Return the [x, y] coordinate for the center point of the cell that contains the specified text.  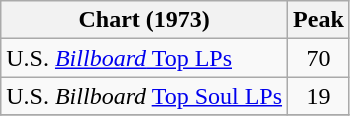
U.S. Billboard Top Soul LPs [144, 96]
19 [319, 96]
Peak [319, 20]
70 [319, 58]
Chart (1973) [144, 20]
U.S. Billboard Top LPs [144, 58]
